Extract the [x, y] coordinate from the center of the cell holding the provided text.  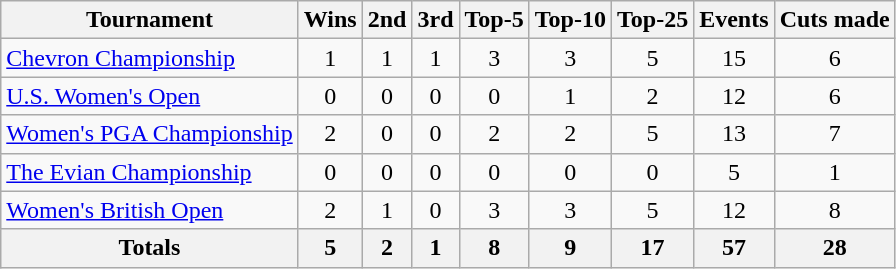
U.S. Women's Open [150, 96]
57 [734, 248]
9 [570, 248]
Wins [330, 20]
Totals [150, 248]
15 [734, 58]
Tournament [150, 20]
Cuts made [834, 20]
Top-25 [652, 20]
7 [834, 134]
Women's British Open [150, 210]
3rd [436, 20]
2nd [387, 20]
17 [652, 248]
Top-5 [494, 20]
Events [734, 20]
Women's PGA Championship [150, 134]
28 [834, 248]
Top-10 [570, 20]
The Evian Championship [150, 172]
13 [734, 134]
Chevron Championship [150, 58]
